Return the (x, y) coordinate for the center point of the cell that contains the specified text.  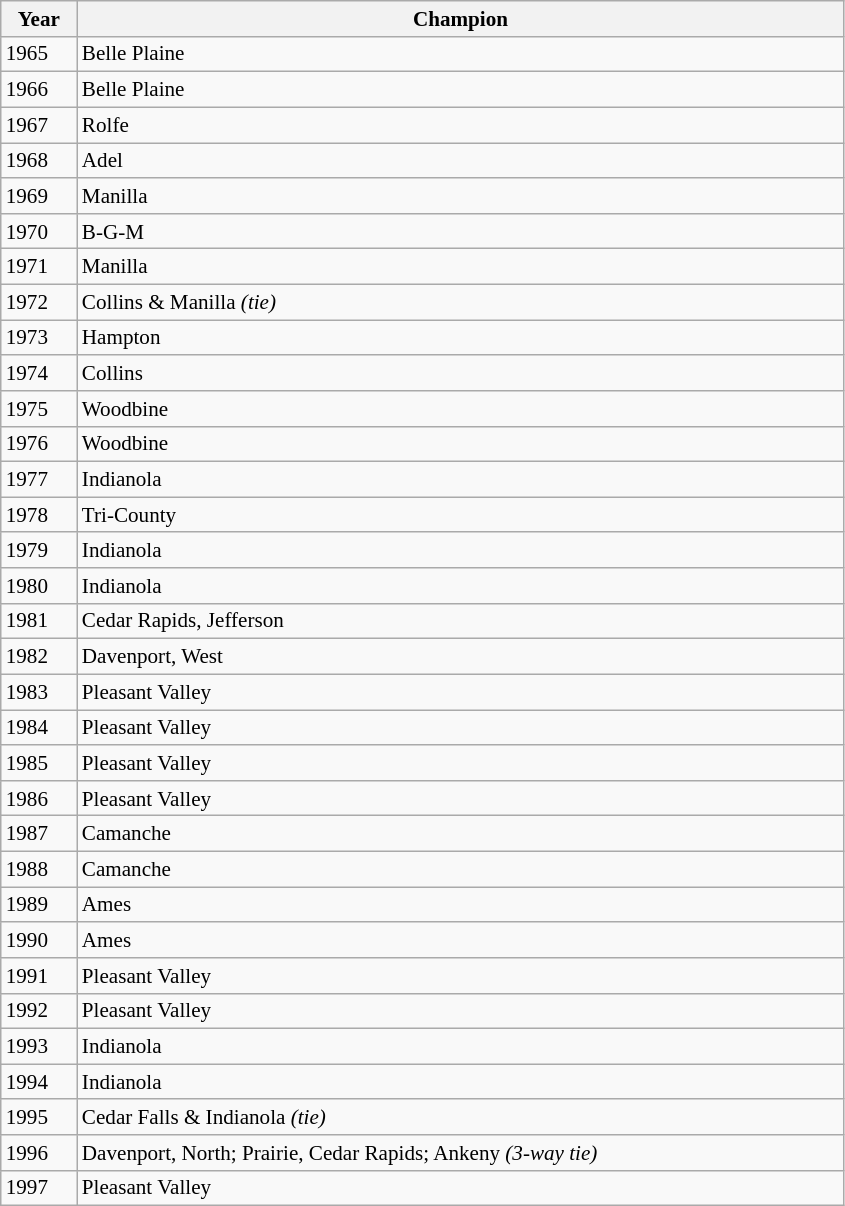
1979 (39, 550)
1991 (39, 976)
1966 (39, 90)
1969 (39, 196)
Davenport, West (460, 656)
1981 (39, 620)
1973 (39, 338)
1977 (39, 480)
1967 (39, 124)
1986 (39, 798)
1990 (39, 940)
1993 (39, 1046)
1971 (39, 266)
1996 (39, 1152)
Collins (460, 372)
B-G-M (460, 230)
1988 (39, 868)
Cedar Falls & Indianola (tie) (460, 1116)
1983 (39, 692)
1968 (39, 160)
1985 (39, 762)
1997 (39, 1188)
1975 (39, 408)
Hampton (460, 338)
1995 (39, 1116)
Adel (460, 160)
1982 (39, 656)
1989 (39, 904)
1976 (39, 444)
Collins & Manilla (tie) (460, 302)
1980 (39, 586)
1978 (39, 514)
Year (39, 18)
1974 (39, 372)
1994 (39, 1082)
1992 (39, 1010)
Champion (460, 18)
Cedar Rapids, Jefferson (460, 620)
1970 (39, 230)
1972 (39, 302)
Tri-County (460, 514)
Davenport, North; Prairie, Cedar Rapids; Ankeny (3-way tie) (460, 1152)
1965 (39, 54)
Rolfe (460, 124)
1984 (39, 728)
1987 (39, 834)
